Pinpoint the cell where the given text exists, returning its [x, y] midpoint coordinate. 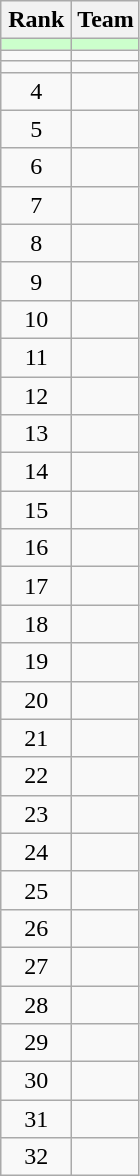
30 [36, 1081]
Team [106, 20]
5 [36, 129]
17 [36, 586]
24 [36, 852]
9 [36, 281]
32 [36, 1157]
14 [36, 472]
13 [36, 434]
11 [36, 357]
21 [36, 738]
29 [36, 1043]
22 [36, 776]
10 [36, 319]
20 [36, 700]
12 [36, 395]
15 [36, 510]
7 [36, 205]
26 [36, 928]
25 [36, 890]
18 [36, 624]
4 [36, 91]
Rank [36, 20]
23 [36, 814]
19 [36, 662]
16 [36, 548]
6 [36, 167]
31 [36, 1119]
27 [36, 966]
28 [36, 1005]
8 [36, 243]
